Extract the (x, y) coordinate from the center of the cell holding the provided text.  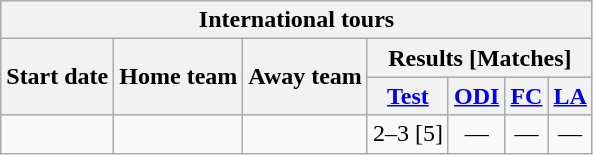
LA (570, 96)
2–3 [5] (408, 134)
Start date (58, 77)
FC (526, 96)
ODI (476, 96)
Home team (178, 77)
Results [Matches] (480, 58)
Test (408, 96)
International tours (297, 20)
Away team (306, 77)
